Detect which cell encompasses the target text, then output its [X, Y] center coordinate. 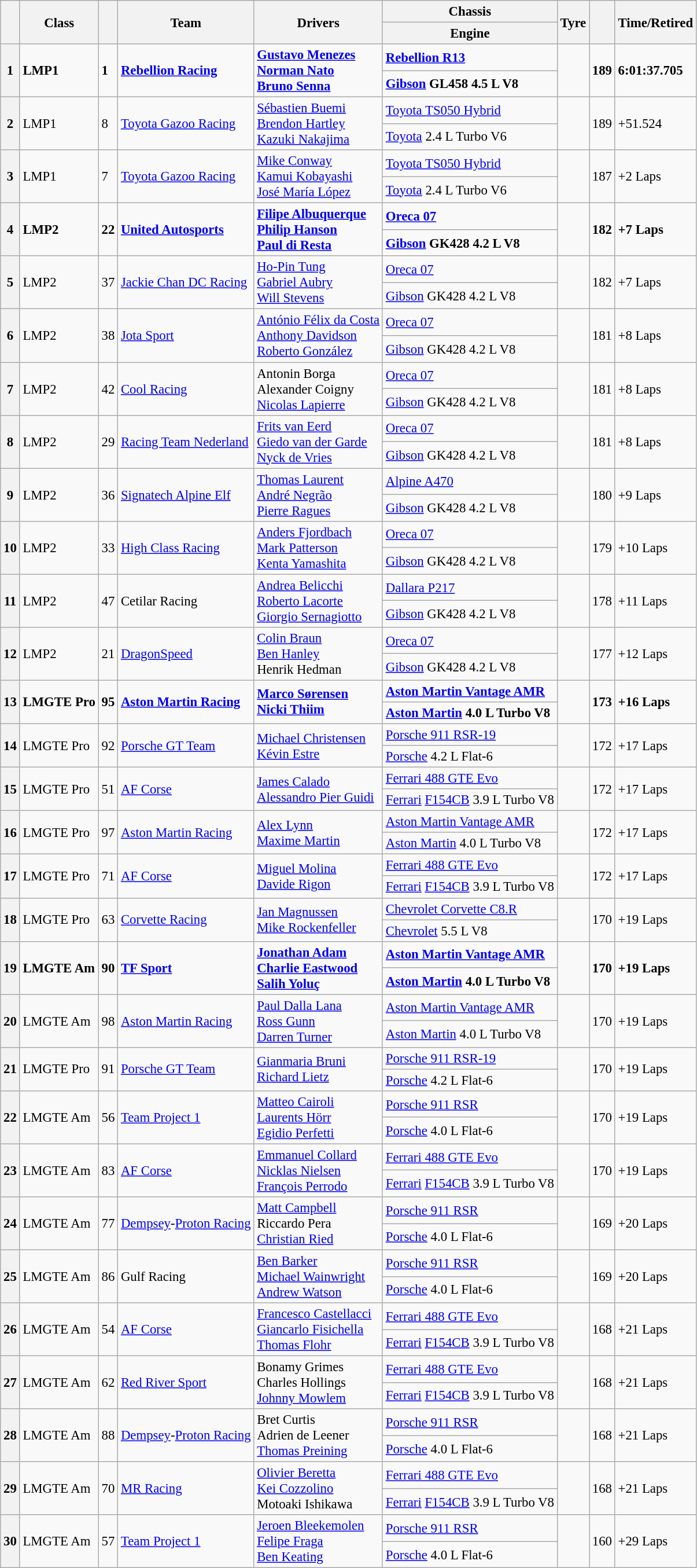
Filipe Albuquerque Philip Hanson Paul di Resta [318, 230]
Mike Conway Kamui Kobayashi José María López [318, 177]
Tyre [573, 22]
Thomas Laurent André Negrão Pierre Ragues [318, 495]
38 [108, 336]
15 [10, 789]
10 [10, 548]
Team [186, 22]
Gianmaria Bruni Richard Lietz [318, 1070]
Team Project 1 [186, 1118]
95 [108, 702]
Matteo Cairoli Laurents Hörr Egidio Perfetti [318, 1118]
Jota Sport [186, 336]
Sébastien Buemi Brendon Hartley Kazuki Nakajima [318, 124]
Jonathan Adam Charlie Eastwood Salih Yoluç [318, 968]
90 [108, 968]
36 [108, 495]
17 [10, 876]
Antonin Borga Alexander Coigny Nicolas Lapierre [318, 389]
173 [603, 702]
179 [603, 548]
3 [10, 177]
+10 Laps [655, 548]
98 [108, 1021]
92 [108, 746]
27 [10, 1383]
83 [108, 1170]
54 [108, 1330]
88 [108, 1435]
86 [108, 1277]
Rebellion R13 [470, 57]
MR Racing [186, 1489]
Alex Lynn Maxime Martin [318, 832]
4 [10, 230]
Corvette Racing [186, 919]
2 [10, 124]
Drivers [318, 22]
Bonamy Grimes Charles Hollings Johnny Mowlem [318, 1383]
Andrea Belicchi Roberto Lacorte Giorgio Sernagiotto [318, 601]
+2 Laps [655, 177]
TF Sport [186, 968]
Engine [470, 34]
Francesco Castellacci Giancarlo Fisichella Thomas Flohr [318, 1330]
19 [10, 968]
177 [603, 654]
DragonSpeed [186, 654]
5 [10, 282]
+51.524 [655, 124]
Time/Retired [655, 22]
23 [10, 1170]
18 [10, 919]
James Calado Alessandro Pier Guidi [318, 789]
+9 Laps [655, 495]
Signatech Alpine Elf [186, 495]
Jackie Chan DC Racing [186, 282]
Jan Magnussen Mike Rockenfeller [318, 919]
Marco Sørensen Nicki Thiim [318, 702]
25 [10, 1277]
37 [108, 282]
71 [108, 876]
33 [108, 548]
Bret Curtis Adrien de Leener Thomas Preining [318, 1435]
Michael Christensen Kévin Estre [318, 746]
91 [108, 1070]
13 [10, 702]
56 [108, 1118]
178 [603, 601]
62 [108, 1383]
+12 Laps [655, 654]
Gulf Racing [186, 1277]
Red River Sport [186, 1383]
12 [10, 654]
24 [10, 1224]
Gustavo Menezes Norman Nato Bruno Senna [318, 71]
Chassis [470, 12]
77 [108, 1224]
Miguel Molina Davide Rigon [318, 876]
Emmanuel Collard Nicklas Nielsen François Perrodo [318, 1170]
20 [10, 1021]
Paul Dalla Lana Ross Gunn Darren Turner [318, 1021]
+11 Laps [655, 601]
63 [108, 919]
Chevrolet Corvette C8.R [470, 909]
Frits van Eerd Giedo van der Garde Nyck de Vries [318, 442]
Cool Racing [186, 389]
11 [10, 601]
70 [108, 1489]
Cetilar Racing [186, 601]
16 [10, 832]
14 [10, 746]
187 [603, 177]
Colin Braun Ben Hanley Henrik Hedman [318, 654]
51 [108, 789]
Rebellion Racing [186, 71]
Racing Team Nederland [186, 442]
42 [108, 389]
Gibson GL458 4.5 L V8 [470, 84]
9 [10, 495]
47 [108, 601]
28 [10, 1435]
Ben Barker Michael Wainwright Andrew Watson [318, 1277]
26 [10, 1330]
6 [10, 336]
Chevrolet 5.5 L V8 [470, 931]
180 [603, 495]
United Autosports [186, 230]
Dallara P217 [470, 587]
António Félix da Costa Anthony Davidson Roberto González [318, 336]
+16 Laps [655, 702]
Class [59, 22]
6:01:37.705 [655, 71]
Olivier Beretta Kei Cozzolino Motoaki Ishikawa [318, 1489]
Matt Campbell Riccardo Pera Christian Ried [318, 1224]
97 [108, 832]
Ho-Pin Tung Gabriel Aubry Will Stevens [318, 282]
Alpine A470 [470, 482]
Anders Fjordbach Mark Patterson Kenta Yamashita [318, 548]
High Class Racing [186, 548]
